Identify which cell holds the provided text, then report its (x, y) central coordinate. 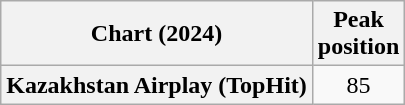
Chart (2024) (157, 34)
85 (358, 85)
Peakposition (358, 34)
Kazakhstan Airplay (TopHit) (157, 85)
